Extract the (X, Y) coordinate from the center of the cell holding the provided text.  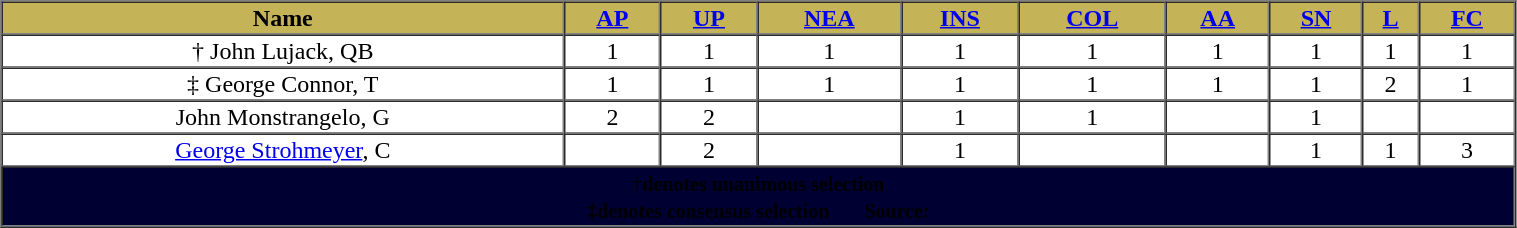
‡ George Connor, T (284, 84)
AA (1218, 18)
SN (1316, 18)
INS (960, 18)
† John Lujack, QB (284, 50)
†denotes unanimous selection‡denotes consensus selection Source: (759, 196)
UP (710, 18)
AP (612, 18)
COL (1092, 18)
NEA (829, 18)
FC (1468, 18)
L (1391, 18)
Name (284, 18)
John Monstrangelo, G (284, 116)
George Strohmeyer, C (284, 150)
3 (1468, 150)
